Provide the (x, y) coordinate of the cell's center where the given text is located.  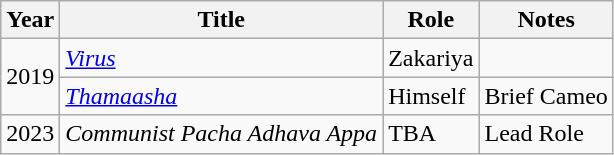
Communist Pacha Adhava Appa (222, 134)
Thamaasha (222, 96)
2019 (30, 77)
Title (222, 20)
Himself (431, 96)
Lead Role (546, 134)
TBA (431, 134)
Year (30, 20)
Zakariya (431, 58)
Notes (546, 20)
2023 (30, 134)
Role (431, 20)
Brief Cameo (546, 96)
Virus (222, 58)
